Extract the (x, y) coordinate from the center of the cell holding the provided text.  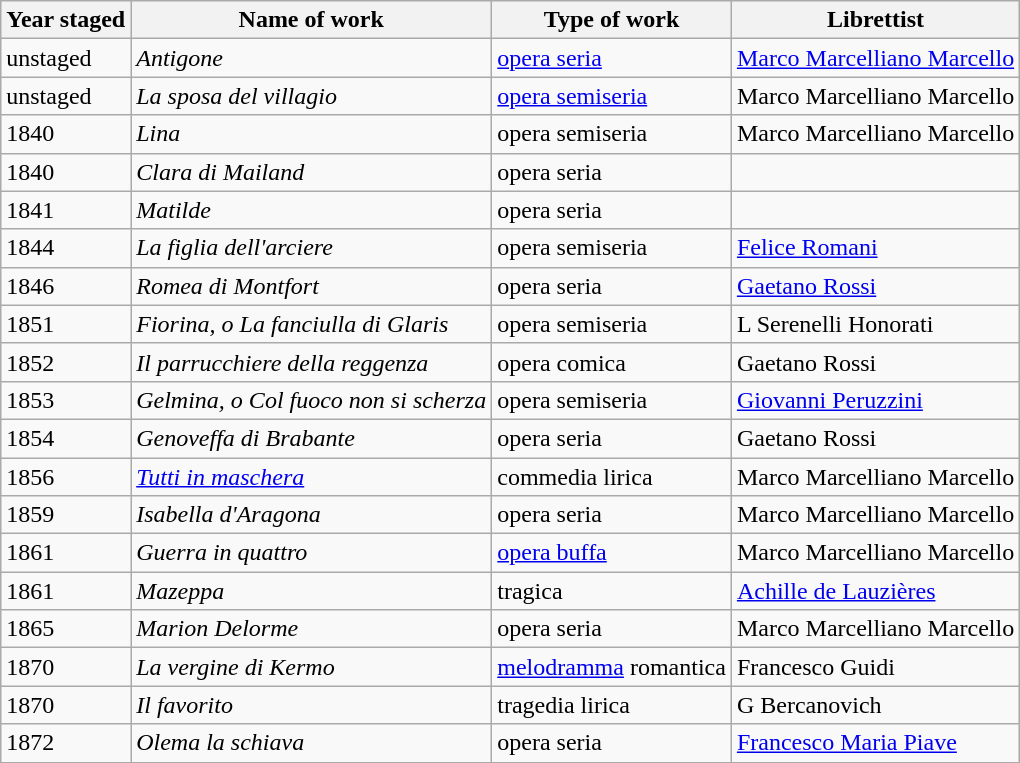
1859 (66, 515)
La figlia dell'arciere (312, 248)
Isabella d'Aragona (312, 515)
Il favorito (312, 705)
Felice Romani (875, 248)
Type of work (612, 20)
Tutti in maschera (312, 477)
Antigone (312, 58)
Francesco Maria Piave (875, 743)
Mazeppa (312, 591)
Fiorina, o La fanciulla di Glaris (312, 324)
Giovanni Peruzzini (875, 400)
1851 (66, 324)
commedia lirica (612, 477)
1872 (66, 743)
1854 (66, 438)
1852 (66, 362)
Lina (312, 134)
Achille de Lauzières (875, 591)
Gelmina, o Col fuoco non si scherza (312, 400)
1856 (66, 477)
Year staged (66, 20)
Marion Delorme (312, 629)
G Bercanovich (875, 705)
1846 (66, 286)
La sposa del villagio (312, 96)
tragica (612, 591)
melodramma romantica (612, 667)
Olema la schiava (312, 743)
Genoveffa di Brabante (312, 438)
1841 (66, 210)
L Serenelli Honorati (875, 324)
La vergine di Kermo (312, 667)
1865 (66, 629)
opera comica (612, 362)
1853 (66, 400)
Librettist (875, 20)
Il parrucchiere della reggenza (312, 362)
Romea di Montfort (312, 286)
Matilde (312, 210)
opera buffa (612, 553)
1844 (66, 248)
Clara di Mailand (312, 172)
Name of work (312, 20)
tragedia lirica (612, 705)
Francesco Guidi (875, 667)
Guerra in quattro (312, 553)
